Extract the (x, y) coordinate from the center of the cell holding the provided text.  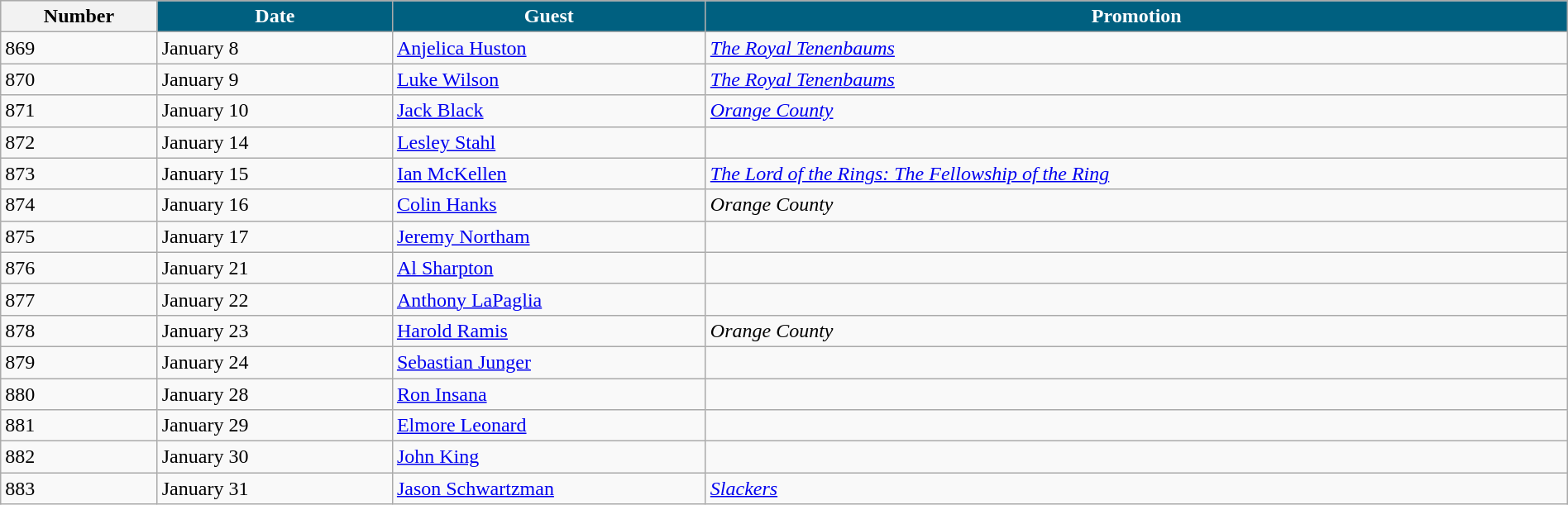
Sebastian Junger (549, 362)
882 (79, 457)
January 24 (275, 362)
The Lord of the Rings: The Fellowship of the Ring (1136, 174)
January 16 (275, 205)
January 21 (275, 268)
871 (79, 111)
872 (79, 142)
January 15 (275, 174)
January 14 (275, 142)
January 22 (275, 299)
January 28 (275, 394)
January 9 (275, 79)
Date (275, 17)
January 30 (275, 457)
881 (79, 426)
Colin Hanks (549, 205)
January 31 (275, 488)
Guest (549, 17)
Elmore Leonard (549, 426)
883 (79, 488)
Harold Ramis (549, 331)
876 (79, 268)
869 (79, 48)
870 (79, 79)
Luke Wilson (549, 79)
Jeremy Northam (549, 236)
878 (79, 331)
Jack Black (549, 111)
877 (79, 299)
Al Sharpton (549, 268)
January 23 (275, 331)
January 10 (275, 111)
873 (79, 174)
January 29 (275, 426)
Ron Insana (549, 394)
January 8 (275, 48)
Anjelica Huston (549, 48)
879 (79, 362)
Ian McKellen (549, 174)
Promotion (1136, 17)
January 17 (275, 236)
Anthony LaPaglia (549, 299)
Number (79, 17)
874 (79, 205)
875 (79, 236)
John King (549, 457)
Slackers (1136, 488)
Jason Schwartzman (549, 488)
880 (79, 394)
Lesley Stahl (549, 142)
